Extract the (x, y) coordinate from the center of the cell holding the provided text.  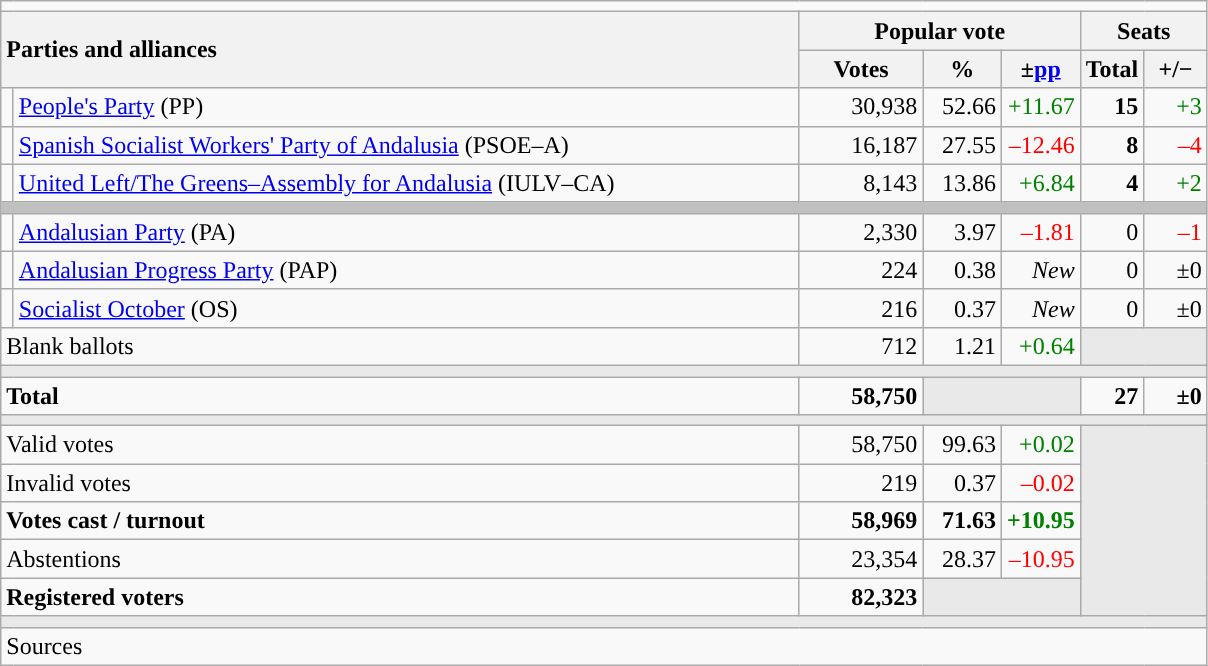
58,969 (861, 521)
219 (861, 483)
Invalid votes (400, 483)
–12.46 (1040, 145)
2,330 (861, 232)
+11.67 (1040, 107)
27.55 (962, 145)
Abstentions (400, 559)
+0.02 (1040, 445)
30,938 (861, 107)
4 (1112, 183)
23,354 (861, 559)
Valid votes (400, 445)
1.21 (962, 346)
27 (1112, 395)
–1.81 (1040, 232)
Andalusian Progress Party (PAP) (406, 270)
Blank ballots (400, 346)
+10.95 (1040, 521)
+3 (1176, 107)
28.37 (962, 559)
United Left/The Greens–Assembly for Andalusia (IULV–CA) (406, 183)
16,187 (861, 145)
3.97 (962, 232)
15 (1112, 107)
Sources (604, 646)
712 (861, 346)
–10.95 (1040, 559)
8 (1112, 145)
99.63 (962, 445)
Parties and alliances (400, 50)
Andalusian Party (PA) (406, 232)
216 (861, 308)
8,143 (861, 183)
Votes cast / turnout (400, 521)
+2 (1176, 183)
224 (861, 270)
82,323 (861, 597)
52.66 (962, 107)
Seats (1144, 31)
% (962, 69)
0.38 (962, 270)
Registered voters (400, 597)
±pp (1040, 69)
People's Party (PP) (406, 107)
Spanish Socialist Workers' Party of Andalusia (PSOE–A) (406, 145)
+/− (1176, 69)
–1 (1176, 232)
13.86 (962, 183)
–4 (1176, 145)
Votes (861, 69)
–0.02 (1040, 483)
71.63 (962, 521)
Popular vote (940, 31)
+6.84 (1040, 183)
Socialist October (OS) (406, 308)
+0.64 (1040, 346)
